Find where the given text appears and provide that cell's center as [x, y] coordinate. 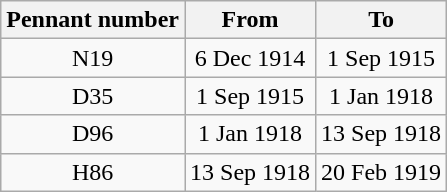
N19 [93, 58]
From [250, 20]
D96 [93, 134]
6 Dec 1914 [250, 58]
D35 [93, 96]
To [382, 20]
20 Feb 1919 [382, 172]
Pennant number [93, 20]
H86 [93, 172]
